Return the (x, y) coordinate for the center point of the cell that contains the specified text.  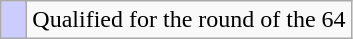
Qualified for the round of the 64 (189, 20)
